Extract the [X, Y] coordinate from the center of the cell holding the provided text.  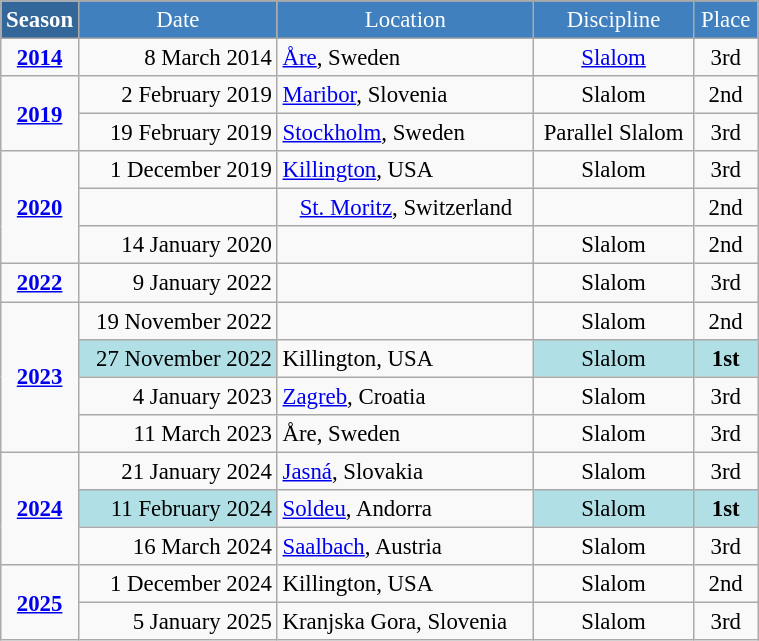
1 December 2019 [178, 170]
Date [178, 20]
Maribor, Slovenia [405, 95]
16 March 2024 [178, 546]
2025 [40, 602]
4 January 2023 [178, 396]
19 February 2019 [178, 133]
2022 [40, 283]
8 March 2014 [178, 58]
2024 [40, 508]
Jasná, Slovakia [405, 471]
St. Moritz, Switzerland [405, 208]
Location [405, 20]
11 March 2023 [178, 433]
19 November 2022 [178, 321]
Saalbach, Austria [405, 546]
Stockholm, Sweden [405, 133]
Season [40, 20]
2023 [40, 377]
21 January 2024 [178, 471]
11 February 2024 [178, 509]
Zagreb, Croatia [405, 396]
Place [726, 20]
2019 [40, 114]
2 February 2019 [178, 95]
Kranjska Gora, Slovenia [405, 621]
14 January 2020 [178, 245]
1 December 2024 [178, 584]
9 January 2022 [178, 283]
Parallel Slalom [613, 133]
Soldeu, Andorra [405, 509]
2014 [40, 58]
5 January 2025 [178, 621]
2020 [40, 208]
27 November 2022 [178, 358]
Discipline [613, 20]
